For the text-containing cell, return its midpoint in (x, y) coordinate format. 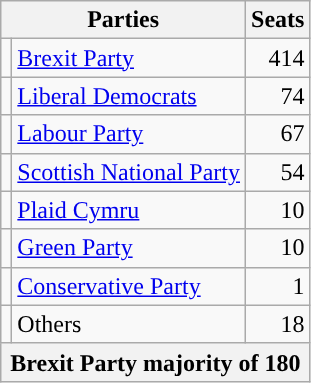
Others (129, 324)
18 (278, 324)
Labour Party (129, 134)
414 (278, 58)
Scottish National Party (129, 172)
74 (278, 96)
Parties (124, 20)
Brexit Party (129, 58)
Seats (278, 20)
Green Party (129, 248)
54 (278, 172)
Plaid Cymru (129, 210)
Liberal Democrats (129, 96)
Conservative Party (129, 286)
67 (278, 134)
Brexit Party majority of 180 (156, 362)
1 (278, 286)
